Scan for the cell matching the given text and deliver its (X, Y) coordinate at center. 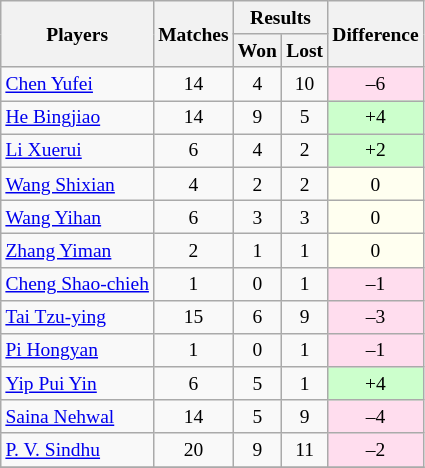
Tai Tzu-ying (78, 316)
Saina Nehwal (78, 416)
+2 (376, 150)
Wang Shixian (78, 184)
Matches (194, 34)
Chen Yufei (78, 84)
Won (257, 50)
Wang Yihan (78, 216)
Cheng Shao-chieh (78, 284)
11 (305, 450)
Results (280, 18)
P. V. Sindhu (78, 450)
Pi Hongyan (78, 350)
Difference (376, 34)
Yip Pui Yin (78, 384)
Players (78, 34)
Lost (305, 50)
Zhang Yiman (78, 250)
10 (305, 84)
Li Xuerui (78, 150)
20 (194, 450)
He Bingjiao (78, 118)
–6 (376, 84)
–2 (376, 450)
15 (194, 316)
–3 (376, 316)
–4 (376, 416)
